Determine the [X, Y] coordinate at the center of the cell enclosing the given text.  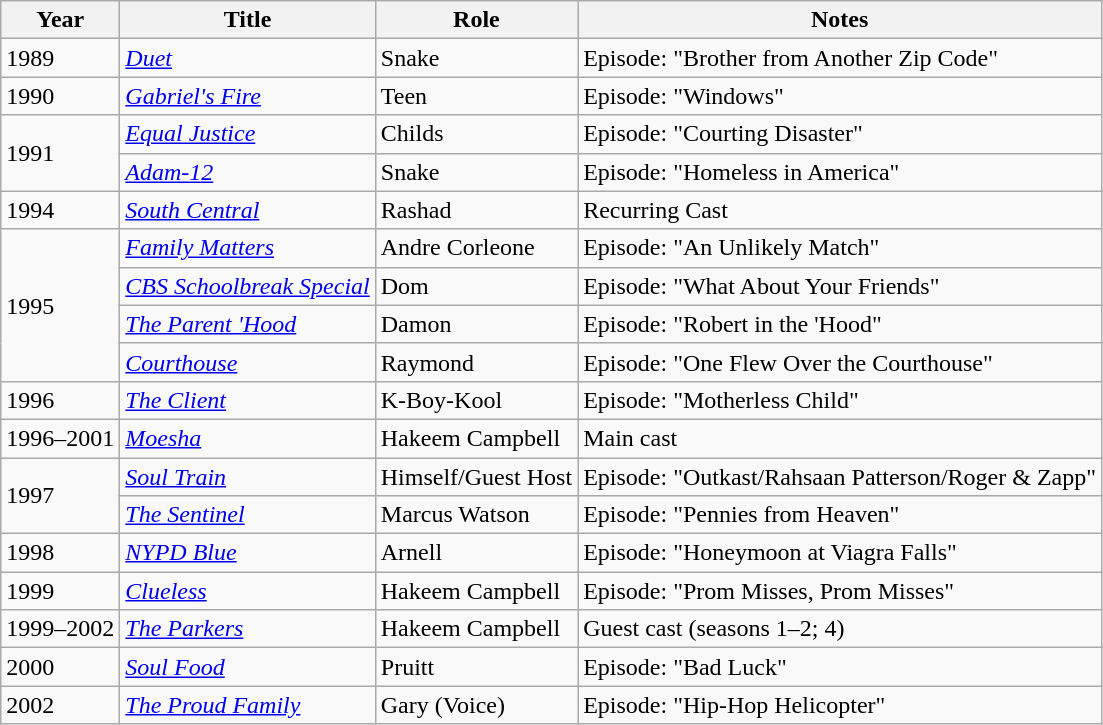
Clueless [248, 591]
1994 [60, 210]
Episode: "Outkast/Rahsaan Patterson/Roger & Zapp" [840, 477]
1995 [60, 305]
Episode: "Hip-Hop Helicopter" [840, 705]
2002 [60, 705]
Damon [476, 324]
1997 [60, 496]
Duet [248, 58]
Soul Train [248, 477]
The Client [248, 400]
Marcus Watson [476, 515]
Raymond [476, 362]
Episode: "Honeymoon at Viagra Falls" [840, 553]
The Parent 'Hood [248, 324]
Dom [476, 286]
The Parkers [248, 629]
Childs [476, 134]
Teen [476, 96]
Courthouse [248, 362]
Episode: "Windows" [840, 96]
Episode: "What About Your Friends" [840, 286]
1989 [60, 58]
South Central [248, 210]
CBS Schoolbreak Special [248, 286]
NYPD Blue [248, 553]
1996 [60, 400]
Arnell [476, 553]
The Sentinel [248, 515]
K-Boy-Kool [476, 400]
Episode: "An Unlikely Match" [840, 248]
Episode: "Pennies from Heaven" [840, 515]
Equal Justice [248, 134]
Main cast [840, 438]
Himself/Guest Host [476, 477]
Family Matters [248, 248]
1996–2001 [60, 438]
Year [60, 20]
Gabriel's Fire [248, 96]
1991 [60, 153]
Adam-12 [248, 172]
Episode: "Brother from Another Zip Code" [840, 58]
Title [248, 20]
1998 [60, 553]
1999–2002 [60, 629]
Soul Food [248, 667]
Episode: "Homeless in America" [840, 172]
1999 [60, 591]
Guest cast (seasons 1–2; 4) [840, 629]
The Proud Family [248, 705]
Episode: "Robert in the 'Hood" [840, 324]
Notes [840, 20]
Pruitt [476, 667]
2000 [60, 667]
Andre Corleone [476, 248]
Episode: "Motherless Child" [840, 400]
Rashad [476, 210]
Episode: "One Flew Over the Courthouse" [840, 362]
Episode: "Bad Luck" [840, 667]
1990 [60, 96]
Moesha [248, 438]
Recurring Cast [840, 210]
Episode: "Prom Misses, Prom Misses" [840, 591]
Gary (Voice) [476, 705]
Role [476, 20]
Episode: "Courting Disaster" [840, 134]
